Detect which cell encompasses the target text, then output its [x, y] center coordinate. 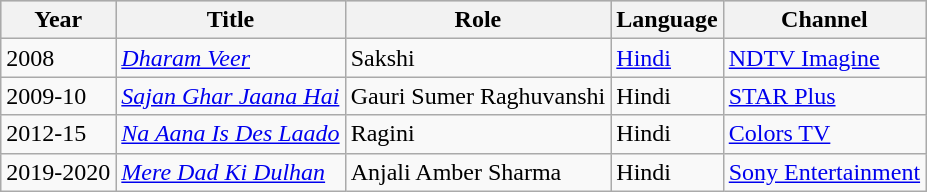
STAR Plus [824, 96]
Dharam Veer [230, 58]
Sakshi [478, 58]
Gauri Sumer Raghuvanshi [478, 96]
Year [58, 20]
Ragini [478, 134]
Mere Dad Ki Dulhan [230, 172]
2019-2020 [58, 172]
2012-15 [58, 134]
Anjali Amber Sharma [478, 172]
Na Aana Is Des Laado [230, 134]
NDTV Imagine [824, 58]
Language [667, 20]
2008 [58, 58]
Colors TV [824, 134]
Title [230, 20]
Channel [824, 20]
Sajan Ghar Jaana Hai [230, 96]
Sony Entertainment [824, 172]
2009-10 [58, 96]
Role [478, 20]
